Scan for the cell matching the given text and deliver its (x, y) coordinate at center. 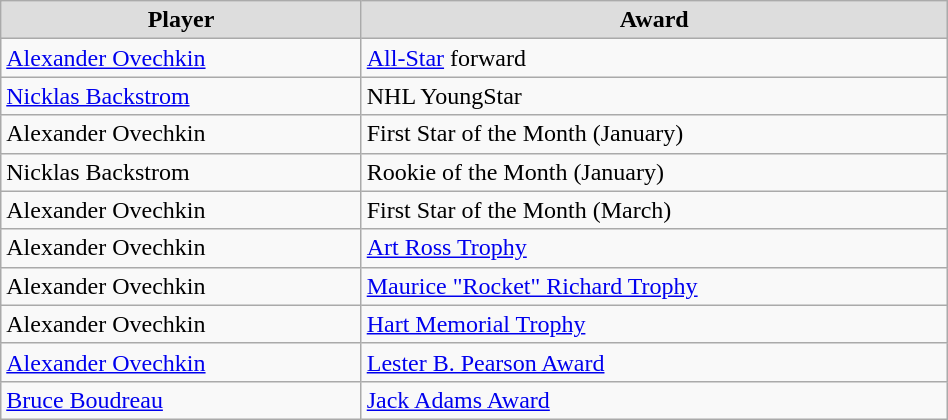
Art Ross Trophy (654, 248)
Award (654, 20)
Player (181, 20)
Maurice "Rocket" Richard Trophy (654, 286)
First Star of the Month (March) (654, 210)
Lester B. Pearson Award (654, 362)
NHL YoungStar (654, 96)
First Star of the Month (January) (654, 134)
Bruce Boudreau (181, 400)
All-Star forward (654, 58)
Rookie of the Month (January) (654, 172)
Hart Memorial Trophy (654, 324)
Jack Adams Award (654, 400)
